Pinpoint the cell where the given text exists, returning its (X, Y) midpoint coordinate. 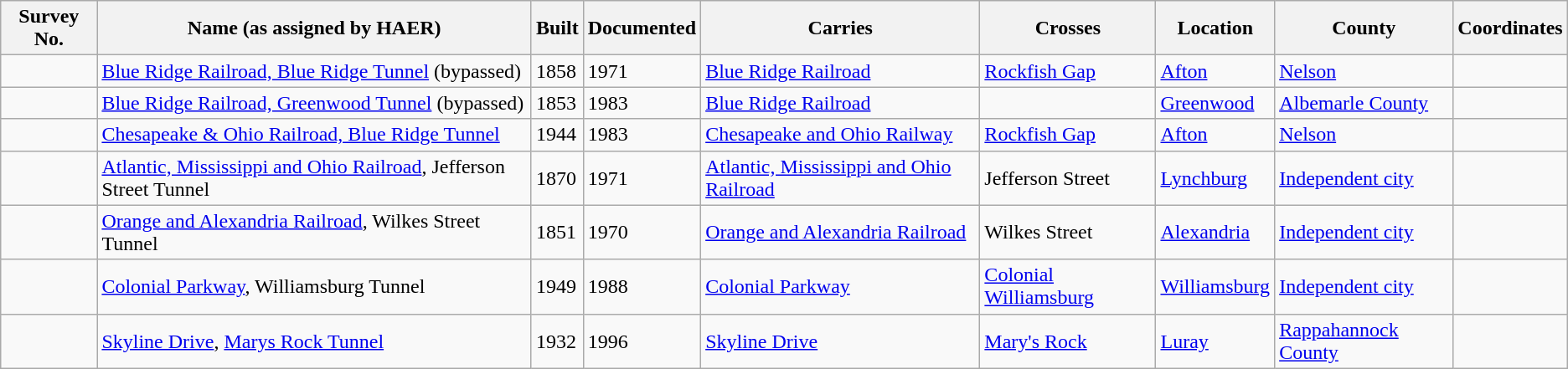
Colonial Williamsburg (1068, 286)
1932 (557, 341)
Documented (642, 28)
1870 (557, 177)
Skyline Drive, Marys Rock Tunnel (315, 341)
Built (557, 28)
1853 (557, 103)
1944 (557, 135)
1996 (642, 341)
Jefferson Street (1068, 177)
Coordinates (1510, 28)
1970 (642, 233)
Atlantic, Mississippi and Ohio Railroad, Jefferson Street Tunnel (315, 177)
1851 (557, 233)
Mary's Rock (1068, 341)
Carries (841, 28)
Atlantic, Mississippi and Ohio Railroad (841, 177)
1858 (557, 71)
Alexandria (1215, 233)
Orange and Alexandria Railroad, Wilkes Street Tunnel (315, 233)
County (1364, 28)
Crosses (1068, 28)
Colonial Parkway (841, 286)
Skyline Drive (841, 341)
1949 (557, 286)
Orange and Alexandria Railroad (841, 233)
Lynchburg (1215, 177)
Chesapeake and Ohio Railway (841, 135)
Luray (1215, 341)
Wilkes Street (1068, 233)
Survey No. (49, 28)
Location (1215, 28)
1988 (642, 286)
Colonial Parkway, Williamsburg Tunnel (315, 286)
Blue Ridge Railroad, Greenwood Tunnel (bypassed) (315, 103)
Williamsburg (1215, 286)
Blue Ridge Railroad, Blue Ridge Tunnel (bypassed) (315, 71)
Name (as assigned by HAER) (315, 28)
Rappahannock County (1364, 341)
Albemarle County (1364, 103)
Chesapeake & Ohio Railroad, Blue Ridge Tunnel (315, 135)
Greenwood (1215, 103)
